Identify which cell holds the provided text, then report its [X, Y] central coordinate. 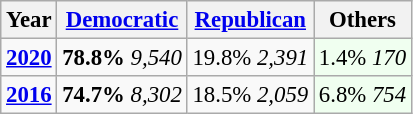
6.8% 754 [363, 95]
Republican [250, 20]
2020 [29, 58]
1.4% 170 [363, 58]
Year [29, 20]
18.5% 2,059 [250, 95]
Democratic [122, 20]
Others [363, 20]
19.8% 2,391 [250, 58]
74.7% 8,302 [122, 95]
2016 [29, 95]
78.8% 9,540 [122, 58]
